Scan for the cell matching the given text and deliver its [x, y] coordinate at center. 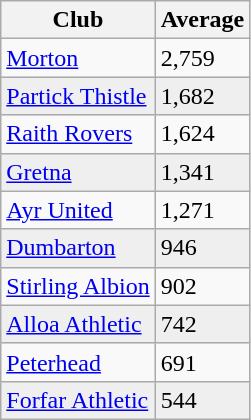
Morton [78, 58]
Forfar Athletic [78, 400]
1,682 [202, 96]
Ayr United [78, 210]
902 [202, 286]
Gretna [78, 172]
Average [202, 20]
1,624 [202, 134]
Alloa Athletic [78, 324]
544 [202, 400]
Dumbarton [78, 248]
Partick Thistle [78, 96]
Club [78, 20]
Raith Rovers [78, 134]
Peterhead [78, 362]
2,759 [202, 58]
742 [202, 324]
1,341 [202, 172]
Stirling Albion [78, 286]
691 [202, 362]
1,271 [202, 210]
946 [202, 248]
